Locate the cell with the specified text and output its [X, Y] center coordinate. 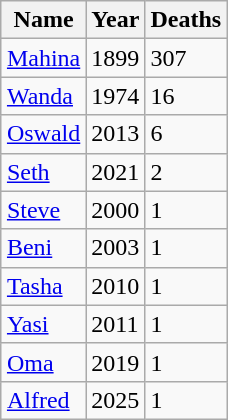
Steve [43, 210]
2 [186, 172]
Mahina [43, 58]
2000 [116, 210]
Oma [43, 362]
2003 [116, 248]
Wanda [43, 96]
Tasha [43, 286]
Yasi [43, 324]
1974 [116, 96]
2021 [116, 172]
Oswald [43, 134]
2019 [116, 362]
Beni [43, 248]
6 [186, 134]
2010 [116, 286]
Seth [43, 172]
Deaths [186, 20]
Alfred [43, 400]
307 [186, 58]
2013 [116, 134]
Year [116, 20]
1899 [116, 58]
2025 [116, 400]
Name [43, 20]
16 [186, 96]
2011 [116, 324]
